For the text-containing cell, return its midpoint in (X, Y) coordinate format. 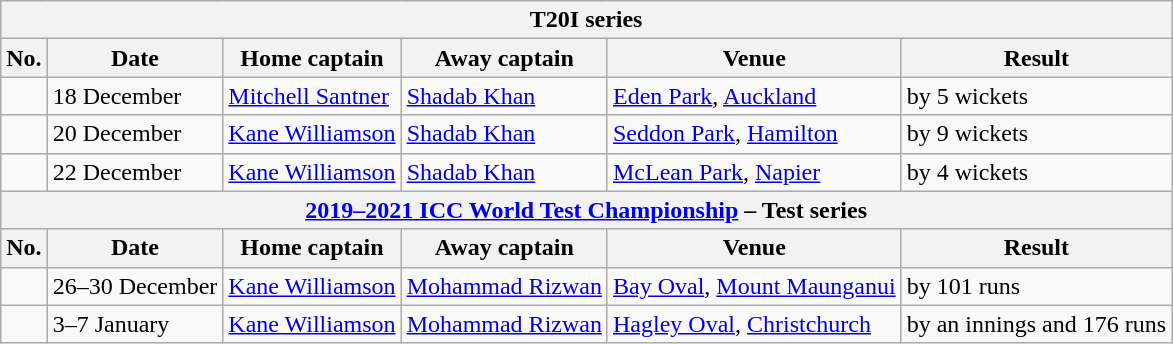
Bay Oval, Mount Maunganui (754, 286)
by 9 wickets (1036, 134)
18 December (135, 96)
Mitchell Santner (312, 96)
by an innings and 176 runs (1036, 324)
Seddon Park, Hamilton (754, 134)
Eden Park, Auckland (754, 96)
Hagley Oval, Christchurch (754, 324)
by 5 wickets (1036, 96)
by 4 wickets (1036, 172)
T20I series (586, 20)
McLean Park, Napier (754, 172)
by 101 runs (1036, 286)
22 December (135, 172)
2019–2021 ICC World Test Championship – Test series (586, 210)
20 December (135, 134)
26–30 December (135, 286)
3–7 January (135, 324)
